Pinpoint the cell where the given text exists, returning its [X, Y] midpoint coordinate. 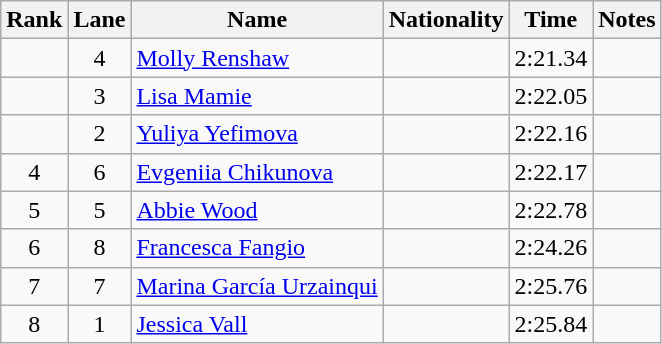
Rank [34, 20]
2:22.78 [551, 210]
2:21.34 [551, 58]
Molly Renshaw [257, 58]
Time [551, 20]
2:25.84 [551, 324]
Nationality [446, 20]
2:24.26 [551, 248]
Name [257, 20]
Evgeniia Chikunova [257, 172]
2:22.17 [551, 172]
Notes [627, 20]
3 [100, 96]
Francesca Fangio [257, 248]
Abbie Wood [257, 210]
2:22.05 [551, 96]
Jessica Vall [257, 324]
2:22.16 [551, 134]
Lisa Mamie [257, 96]
Marina García Urzainqui [257, 286]
Yuliya Yefimova [257, 134]
2:25.76 [551, 286]
2 [100, 134]
1 [100, 324]
Lane [100, 20]
